Locate the cell with the specified text and output its [X, Y] center coordinate. 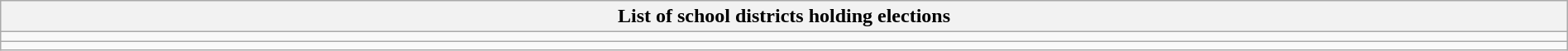
List of school districts holding elections [784, 16]
